Capture the cell that displays the provided text and extract its (x, y) central coordinate. 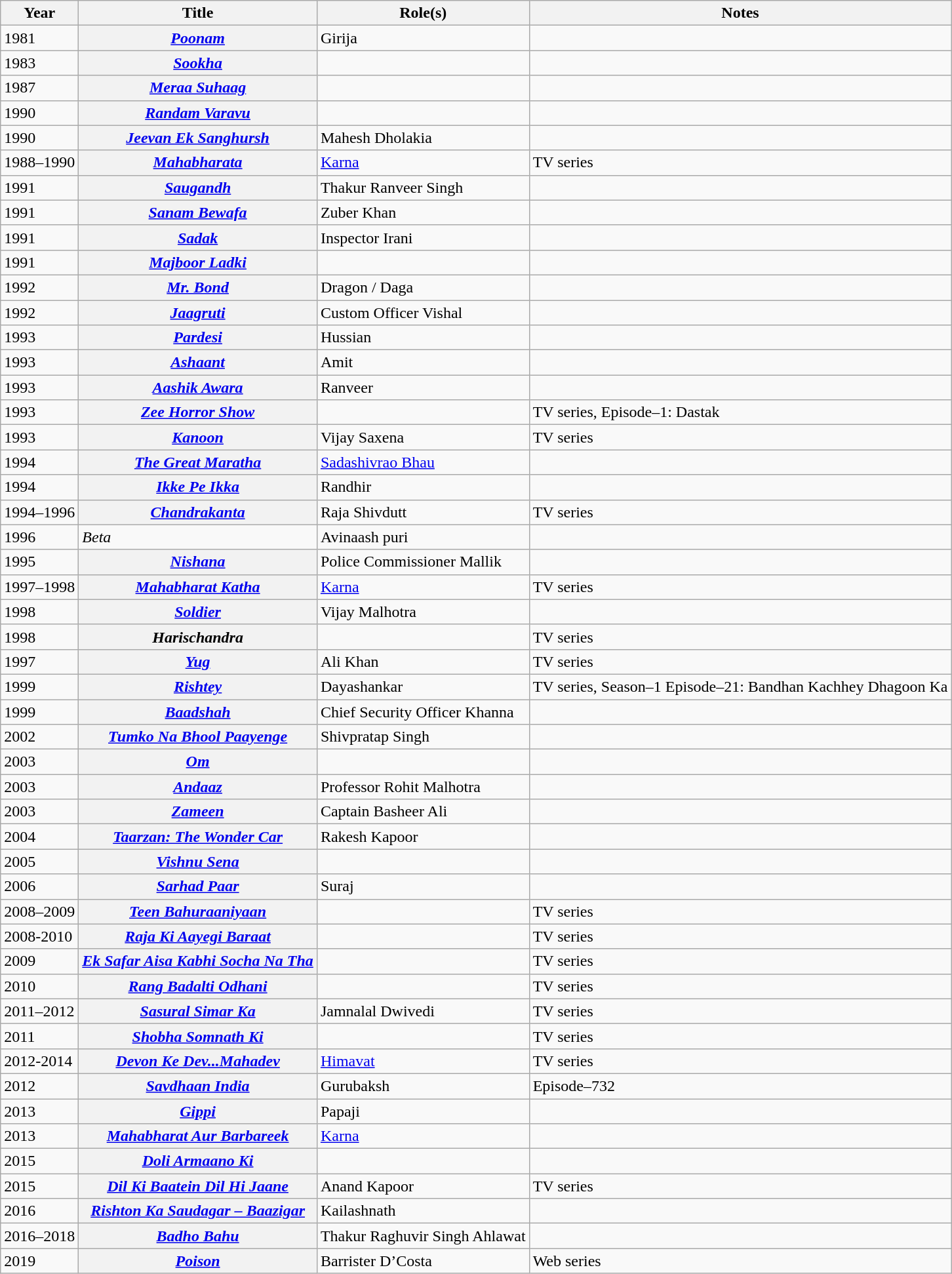
1997 (39, 662)
1981 (39, 38)
Police Commissioner Mallik (423, 562)
Notes (740, 13)
Title (198, 13)
Majboor Ladki (198, 262)
Rishton Ka Saudagar – Baazigar (198, 1211)
2009 (39, 961)
Om (198, 762)
Raja Ki Aayegi Baraat (198, 936)
Dayashankar (423, 687)
1988–1990 (39, 163)
Badho Bahu (198, 1236)
2011–2012 (39, 1011)
2004 (39, 837)
Papaji (423, 1111)
Gurubaksh (423, 1086)
Beta (198, 537)
Baadshah (198, 711)
Mahabharat Aur Barbareek (198, 1136)
Ek Safar Aisa Kabhi Socha Na Tha (198, 961)
Vijay Saxena (423, 437)
TV series, Episode–1: Dastak (740, 412)
Poison (198, 1261)
Mahabharata (198, 163)
1997–1998 (39, 587)
2002 (39, 737)
1995 (39, 562)
Shobha Somnath Ki (198, 1036)
Jeevan Ek Sanghursh (198, 138)
Chandrakanta (198, 512)
Thakur Ranveer Singh (423, 188)
1987 (39, 88)
Sarhad Paar (198, 886)
Vishnu Sena (198, 862)
Anand Kapoor (423, 1186)
Poonam (198, 38)
Web series (740, 1261)
Mahabharat Katha (198, 587)
Sanam Bewafa (198, 212)
Suraj (423, 886)
Zee Horror Show (198, 412)
2010 (39, 986)
Rakesh Kapoor (423, 837)
2012 (39, 1086)
Sadak (198, 237)
Mr. Bond (198, 287)
Jamnalal Dwivedi (423, 1011)
Soldier (198, 612)
Meraa Suhaag (198, 88)
1996 (39, 537)
Dragon / Daga (423, 287)
Avinaash puri (423, 537)
Thakur Raghuvir Singh Ahlawat (423, 1236)
2008-2010 (39, 936)
Vijay Malhotra (423, 612)
Jaagruti (198, 313)
Ranveer (423, 388)
Himavat (423, 1061)
The Great Maratha (198, 462)
Pardesi (198, 338)
2016–2018 (39, 1236)
TV series, Season–1 Episode–21: Bandhan Kachhey Dhagoon Ka (740, 687)
Zuber Khan (423, 212)
Hussian (423, 338)
Custom Officer Vishal (423, 313)
Inspector Irani (423, 237)
2016 (39, 1211)
Randhir (423, 487)
Devon Ke Dev...Mahadev (198, 1061)
Girija (423, 38)
2012-2014 (39, 1061)
Savdhaan India (198, 1086)
2006 (39, 886)
Rishtey (198, 687)
2019 (39, 1261)
Ali Khan (423, 662)
Chief Security Officer Khanna (423, 711)
Taarzan: The Wonder Car (198, 837)
Sookha (198, 63)
Sasural Simar Ka (198, 1011)
Nishana (198, 562)
Mahesh Dholakia (423, 138)
Barrister D’Costa (423, 1261)
Year (39, 13)
Saugandh (198, 188)
Doli Armaano Ki (198, 1161)
Tumko Na Bhool Paayenge (198, 737)
2011 (39, 1036)
Captain Basheer Ali (423, 812)
1994–1996 (39, 512)
2005 (39, 862)
Professor Rohit Malhotra (423, 787)
Kanoon (198, 437)
Aashik Awara (198, 388)
Episode–732 (740, 1086)
Randam Varavu (198, 113)
1983 (39, 63)
Ashaant (198, 363)
2008–2009 (39, 911)
Andaaz (198, 787)
Harischandra (198, 637)
Ikke Pe Ikka (198, 487)
Teen Bahuraaniyaan (198, 911)
Raja Shivdutt (423, 512)
Sadashivrao Bhau (423, 462)
Dil Ki Baatein Dil Hi Jaane (198, 1186)
Amit (423, 363)
Gippi (198, 1111)
Zameen (198, 812)
Yug (198, 662)
Role(s) (423, 13)
Kailashnath (423, 1211)
Shivpratap Singh (423, 737)
Rang Badalti Odhani (198, 986)
